Extract the (x, y) coordinate from the center of the cell holding the provided text.  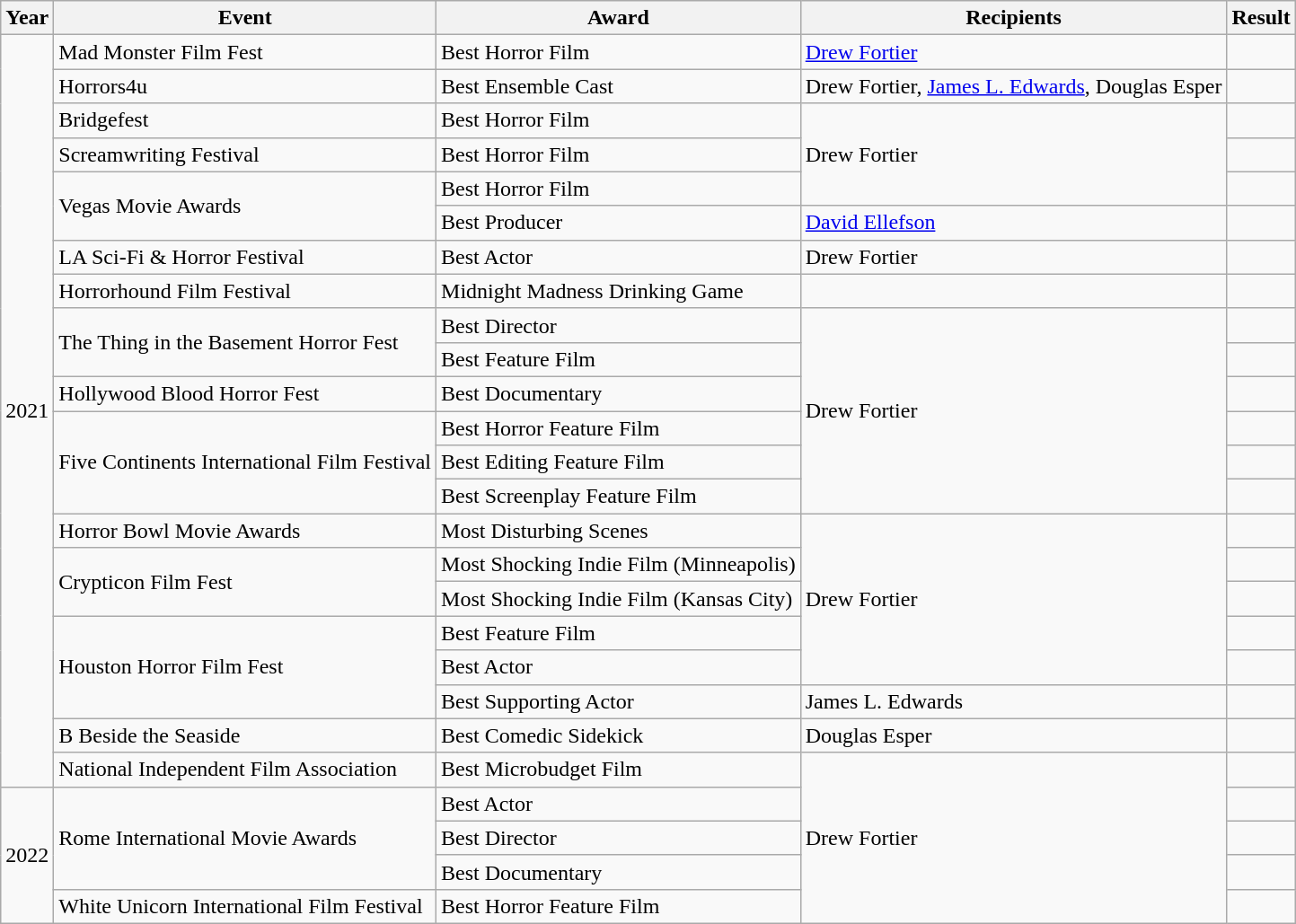
Most Shocking Indie Film (Minneapolis) (619, 565)
Best Ensemble Cast (619, 86)
Screamwriting Festival (245, 154)
Horror Bowl Movie Awards (245, 531)
Douglas Esper (1013, 735)
Midnight Madness Drinking Game (619, 291)
Rome International Movie Awards (245, 838)
LA Sci-Fi & Horror Festival (245, 257)
Most Disturbing Scenes (619, 531)
B Beside the Seaside (245, 735)
Recipients (1013, 18)
Bridgefest (245, 120)
2021 (27, 411)
James L. Edwards (1013, 701)
Horrorhound Film Festival (245, 291)
Award (619, 18)
Five Continents International Film Festival (245, 462)
Mad Monster Film Fest (245, 52)
Best Screenplay Feature Film (619, 497)
Crypticon Film Fest (245, 582)
National Independent Film Association (245, 770)
Best Microbudget Film (619, 770)
Year (27, 18)
Best Editing Feature Film (619, 462)
Most Shocking Indie Film (Kansas City) (619, 599)
Hollywood Blood Horror Fest (245, 393)
David Ellefson (1013, 223)
Result (1261, 18)
Horrors4u (245, 86)
The Thing in the Basement Horror Fest (245, 342)
Best Comedic Sidekick (619, 735)
Best Producer (619, 223)
Best Supporting Actor (619, 701)
Vegas Movie Awards (245, 206)
White Unicorn International Film Festival (245, 906)
Drew Fortier, James L. Edwards, Douglas Esper (1013, 86)
Event (245, 18)
Houston Horror Film Fest (245, 667)
2022 (27, 855)
